Identify which cell holds the provided text, then report its [x, y] central coordinate. 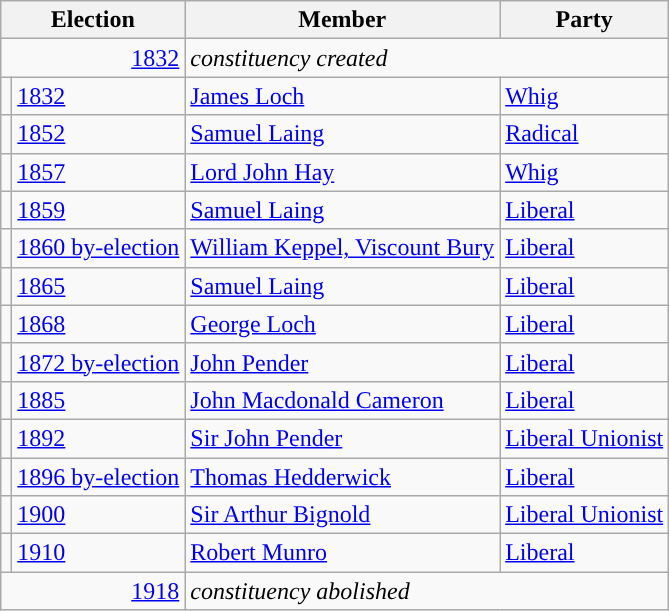
1868 [98, 324]
1918 [93, 591]
George Loch [342, 324]
Lord John Hay [342, 172]
Sir John Pender [342, 438]
Party [584, 20]
James Loch [342, 96]
1872 by-election [98, 362]
1896 by-election [98, 477]
Sir Arthur Bignold [342, 515]
1859 [98, 210]
1857 [98, 172]
Member [342, 20]
Radical [584, 134]
Election [93, 20]
Robert Munro [342, 553]
1860 by-election [98, 248]
John Pender [342, 362]
John Macdonald Cameron [342, 400]
William Keppel, Viscount Bury [342, 248]
constituency abolished [427, 591]
1910 [98, 553]
1892 [98, 438]
1865 [98, 286]
1885 [98, 400]
Thomas Hedderwick [342, 477]
constituency created [427, 58]
1852 [98, 134]
1900 [98, 515]
